Detect which cell encompasses the target text, then output its [x, y] center coordinate. 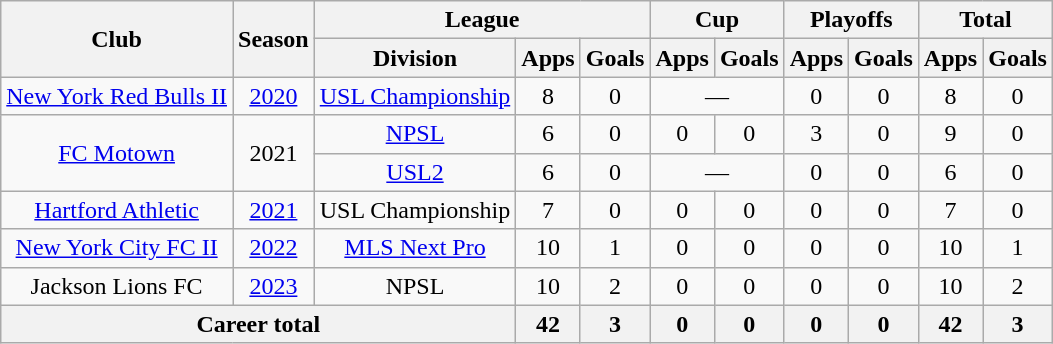
FC Motown [117, 153]
Career total [258, 324]
USL2 [415, 172]
2022 [273, 248]
9 [950, 134]
Playoffs [851, 20]
Cup [717, 20]
League [482, 20]
New York Red Bulls II [117, 96]
Club [117, 39]
Division [415, 58]
2020 [273, 96]
2023 [273, 286]
Total [985, 20]
Hartford Athletic [117, 210]
Season [273, 39]
New York City FC II [117, 248]
Jackson Lions FC [117, 286]
MLS Next Pro [415, 248]
